Scan for the cell matching the given text and deliver its (x, y) coordinate at center. 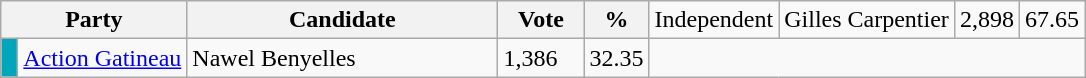
Action Gatineau (102, 58)
Gilles Carpentier (867, 20)
Independent (714, 20)
32.35 (616, 58)
67.65 (1052, 20)
Party (94, 20)
Vote (541, 20)
2,898 (986, 20)
Candidate (342, 20)
1,386 (541, 58)
Nawel Benyelles (342, 58)
% (616, 20)
